Output the (X, Y) coordinate of the center of the cell containing the given text.  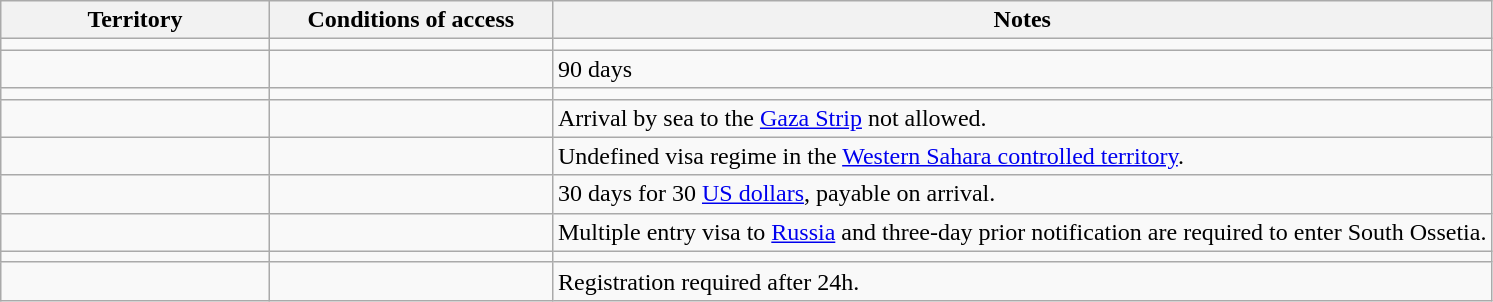
Notes (1022, 20)
Multiple entry visa to Russia and three-day prior notification are required to enter South Ossetia. (1022, 232)
90 days (1022, 69)
Registration required after 24h. (1022, 281)
Territory (135, 20)
30 days for 30 US dollars, payable on arrival. (1022, 194)
Undefined visa regime in the Western Sahara controlled territory. (1022, 156)
Conditions of access (410, 20)
Arrival by sea to the Gaza Strip not allowed. (1022, 118)
